Detect which cell encompasses the target text, then output its [x, y] center coordinate. 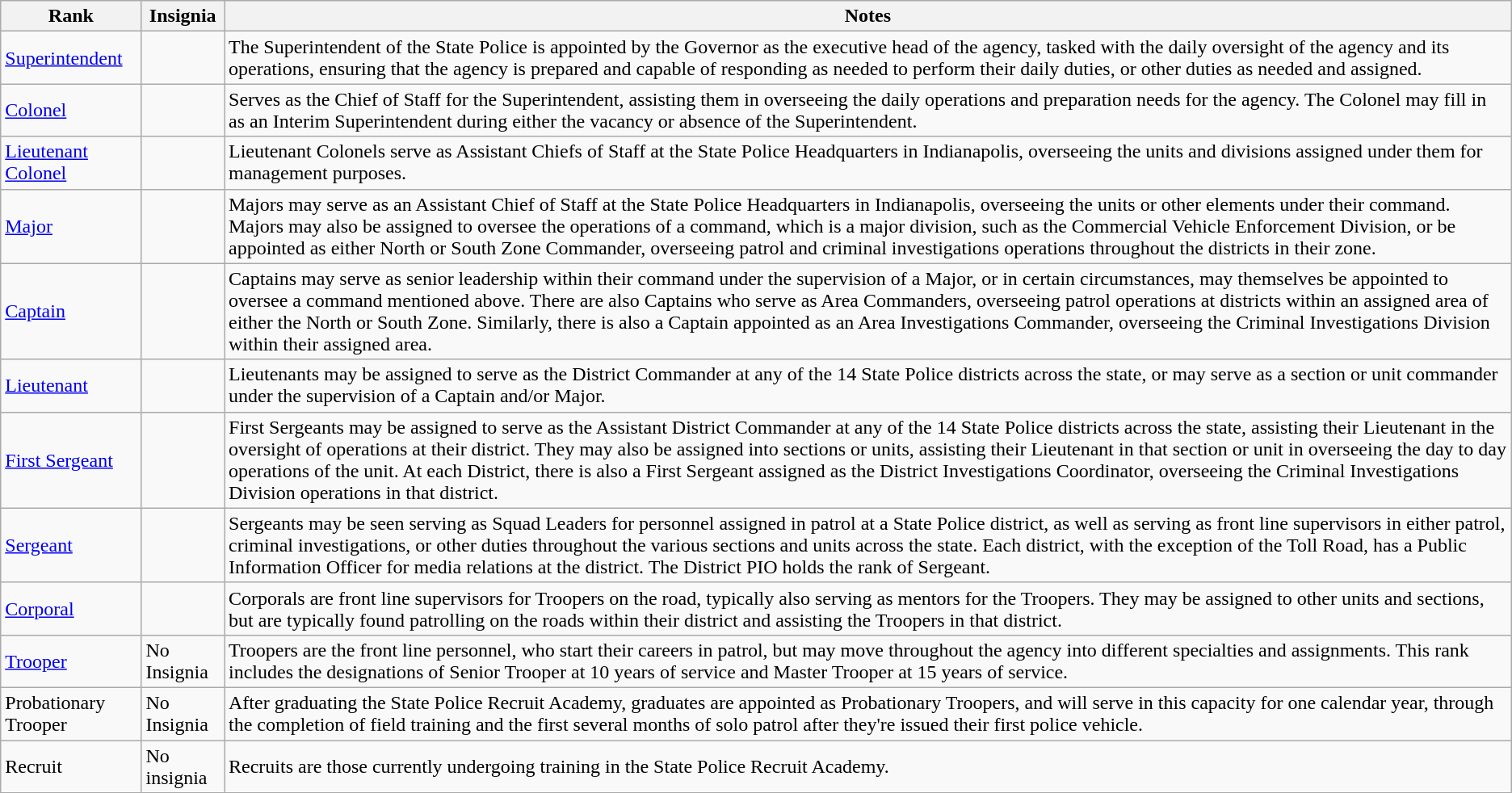
Lieutenant Colonel [71, 163]
Superintendent [71, 58]
Major [71, 226]
Lieutenant [71, 386]
Notes [868, 16]
Captain [71, 312]
Sergeant [71, 545]
Insignia [183, 16]
No insignia [183, 766]
Rank [71, 16]
First Sergeant [71, 460]
Colonel [71, 110]
Probationary Trooper [71, 714]
Recruits are those currently undergoing training in the State Police Recruit Academy. [868, 766]
Corporal [71, 609]
Trooper [71, 661]
Recruit [71, 766]
